Detect which cell encompasses the target text, then output its [X, Y] center coordinate. 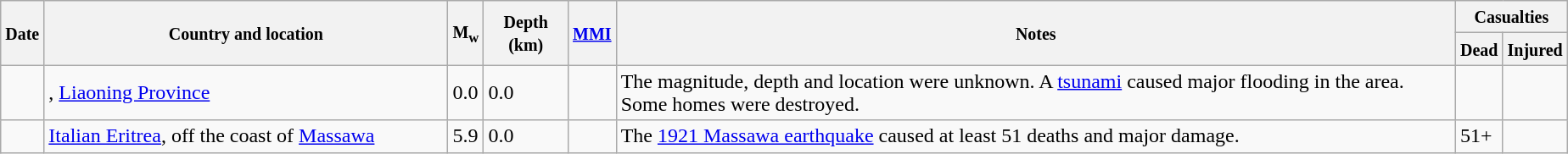
Notes [1035, 33]
MMI [592, 33]
Date [22, 33]
Dead [1479, 49]
51+ [1479, 136]
Country and location [246, 33]
Casualties [1511, 17]
Mw [466, 33]
The 1921 Massawa earthquake caused at least 51 deaths and major damage. [1035, 136]
, Liaoning Province [246, 93]
The magnitude, depth and location were unknown. A tsunami caused major flooding in the area. Some homes were destroyed. [1035, 93]
Italian Eritrea, off the coast of Massawa [246, 136]
Injured [1535, 49]
5.9 [466, 136]
Depth (km) [526, 33]
